Capture the cell that displays the provided text and extract its (x, y) central coordinate. 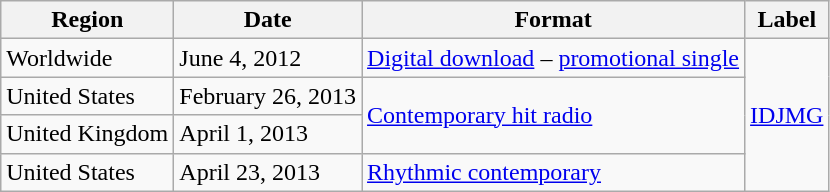
Label (787, 20)
April 1, 2013 (268, 134)
February 26, 2013 (268, 96)
Rhythmic contemporary (554, 172)
April 23, 2013 (268, 172)
Contemporary hit radio (554, 115)
Date (268, 20)
Worldwide (88, 58)
IDJMG (787, 115)
Region (88, 20)
Digital download – promotional single (554, 58)
June 4, 2012 (268, 58)
Format (554, 20)
United Kingdom (88, 134)
